Return (x, y) of the center of cell containing provided text 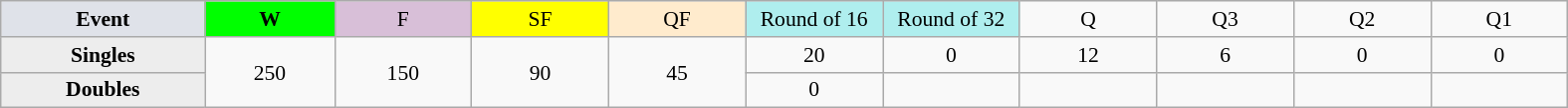
Round of 32 (951, 19)
Q1 (1499, 19)
QF (677, 19)
Singles (104, 55)
F (403, 19)
12 (1088, 55)
Q2 (1362, 19)
150 (403, 72)
Q (1088, 19)
Event (104, 19)
45 (677, 72)
W (270, 19)
Round of 16 (814, 19)
90 (541, 72)
6 (1226, 55)
20 (814, 55)
SF (541, 19)
Q3 (1226, 19)
250 (270, 72)
Doubles (104, 90)
